Identify which cell holds the provided text, then report its [x, y] central coordinate. 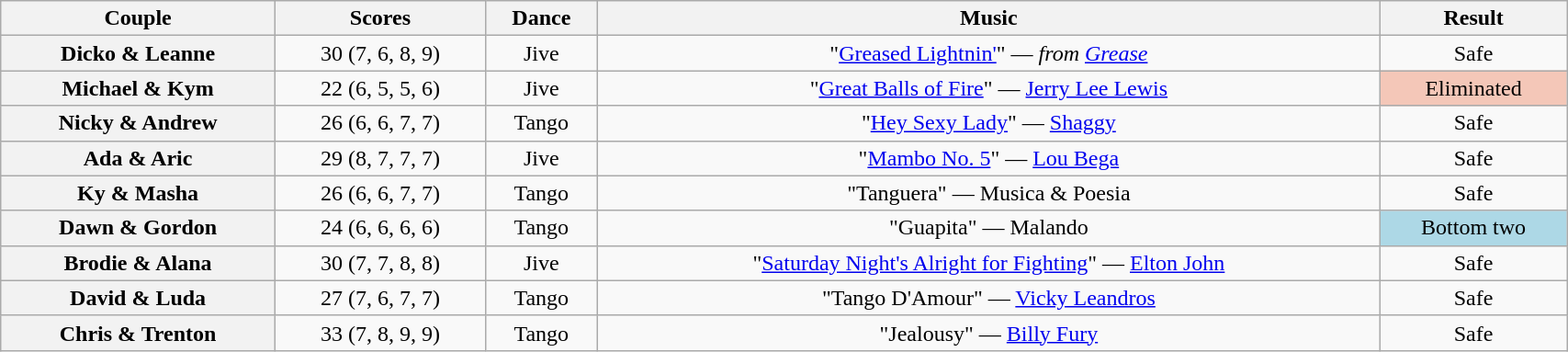
"Great Balls of Fire" — Jerry Lee Lewis [988, 88]
Dance [541, 18]
"Tanguera" — Musica & Poesia [988, 193]
Eliminated [1473, 88]
Chris & Trenton [138, 333]
"Guapita" — Malando [988, 228]
"Hey Sexy Lady" — Shaggy [988, 123]
24 (6, 6, 6, 6) [380, 228]
27 (7, 6, 7, 7) [380, 298]
Couple [138, 18]
Brodie & Alana [138, 263]
Ada & Aric [138, 158]
Music [988, 18]
Michael & Kym [138, 88]
Dicko & Leanne [138, 53]
Ky & Masha [138, 193]
30 (7, 6, 8, 9) [380, 53]
"Greased Lightnin'" — from Grease [988, 53]
30 (7, 7, 8, 8) [380, 263]
Result [1473, 18]
Nicky & Andrew [138, 123]
Scores [380, 18]
"Jealousy" — Billy Fury [988, 333]
"Tango D'Amour" — Vicky Leandros [988, 298]
29 (8, 7, 7, 7) [380, 158]
David & Luda [138, 298]
33 (7, 8, 9, 9) [380, 333]
Bottom two [1473, 228]
22 (6, 5, 5, 6) [380, 88]
"Mambo No. 5" — Lou Bega [988, 158]
Dawn & Gordon [138, 228]
"Saturday Night's Alright for Fighting" — Elton John [988, 263]
